For the text-containing cell, return its midpoint in [x, y] coordinate format. 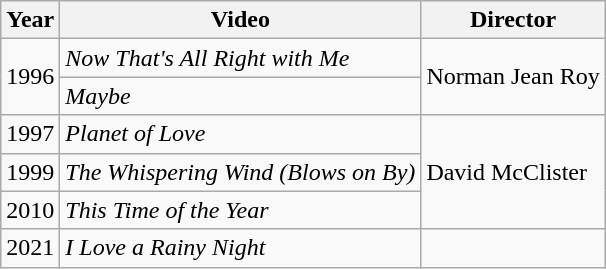
2010 [30, 210]
1997 [30, 134]
2021 [30, 248]
1996 [30, 77]
Maybe [240, 96]
Now That's All Right with Me [240, 58]
David McClister [513, 172]
1999 [30, 172]
Year [30, 20]
The Whispering Wind (Blows on By) [240, 172]
Norman Jean Roy [513, 77]
Director [513, 20]
Video [240, 20]
This Time of the Year [240, 210]
I Love a Rainy Night [240, 248]
Planet of Love [240, 134]
